Provide the (x, y) coordinate of the cell's center where the given text is located.  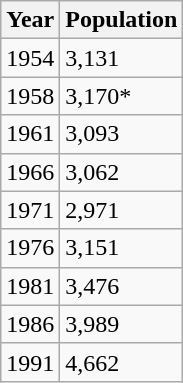
1976 (30, 248)
Population (122, 20)
1954 (30, 58)
1986 (30, 324)
3,170* (122, 96)
3,989 (122, 324)
2,971 (122, 210)
1958 (30, 96)
Year (30, 20)
3,151 (122, 248)
3,476 (122, 286)
1991 (30, 362)
1966 (30, 172)
1981 (30, 286)
1971 (30, 210)
3,131 (122, 58)
1961 (30, 134)
3,062 (122, 172)
4,662 (122, 362)
3,093 (122, 134)
